Output the (x, y) coordinate of the center of the cell containing the given text.  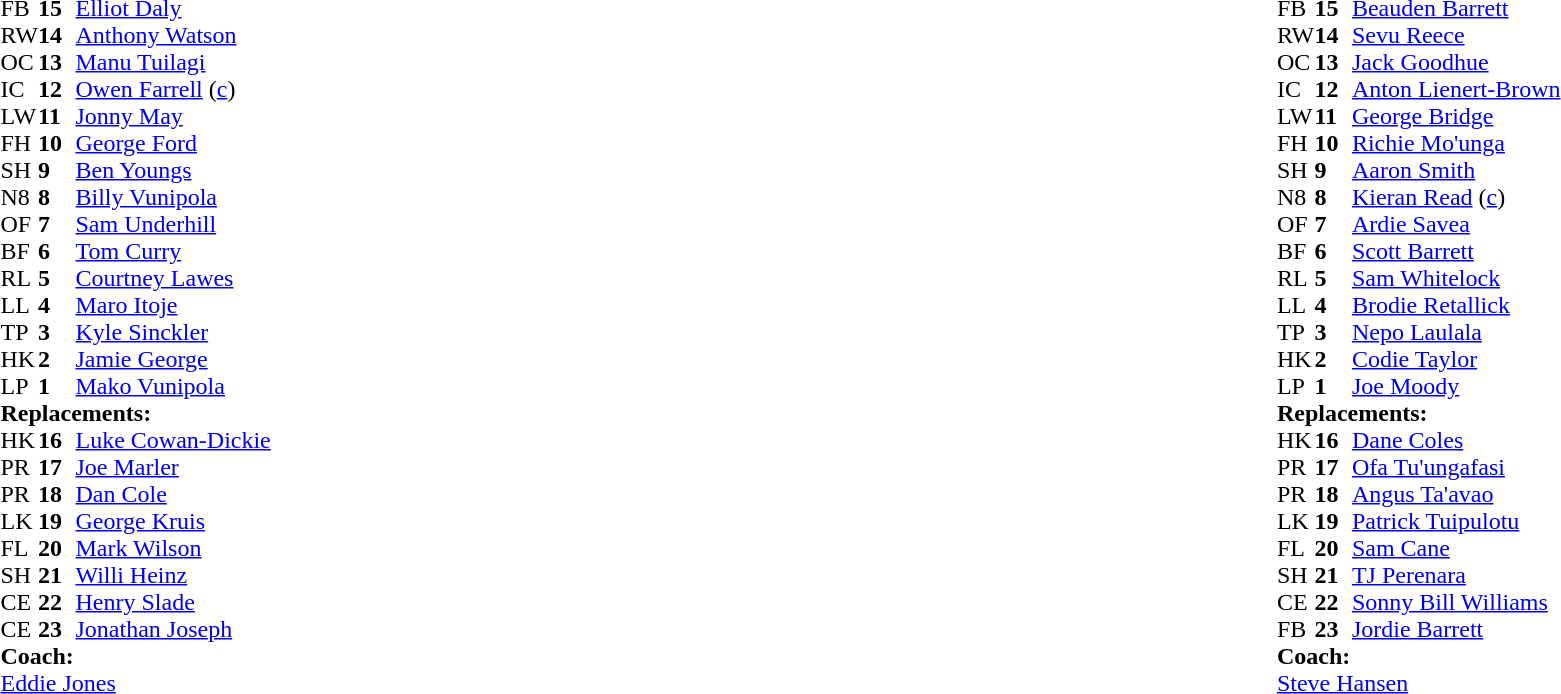
Jonny May (174, 116)
Mako Vunipola (174, 386)
Jonathan Joseph (174, 630)
Kieran Read (c) (1456, 198)
Billy Vunipola (174, 198)
Dane Coles (1456, 440)
Henry Slade (174, 602)
Sam Underhill (174, 224)
Sonny Bill Williams (1456, 602)
Jack Goodhue (1456, 62)
TJ Perenara (1456, 576)
Sevu Reece (1456, 36)
FB (1296, 630)
Ardie Savea (1456, 224)
Sam Whitelock (1456, 278)
Kyle Sinckler (174, 332)
Ofa Tu'ungafasi (1456, 468)
Courtney Lawes (174, 278)
Scott Barrett (1456, 252)
Joe Moody (1456, 386)
Sam Cane (1456, 548)
Tom Curry (174, 252)
Codie Taylor (1456, 360)
Manu Tuilagi (174, 62)
Nepo Laulala (1456, 332)
Anthony Watson (174, 36)
Brodie Retallick (1456, 306)
Richie Mo'unga (1456, 144)
Jordie Barrett (1456, 630)
George Kruis (174, 522)
Jamie George (174, 360)
Willi Heinz (174, 576)
Luke Cowan-Dickie (174, 440)
Aaron Smith (1456, 170)
George Ford (174, 144)
Owen Farrell (c) (174, 90)
Maro Itoje (174, 306)
George Bridge (1456, 116)
Dan Cole (174, 494)
Ben Youngs (174, 170)
Patrick Tuipulotu (1456, 522)
Mark Wilson (174, 548)
Angus Ta'avao (1456, 494)
Joe Marler (174, 468)
Anton Lienert-Brown (1456, 90)
